Extract the (x, y) coordinate from the center of the cell holding the provided text.  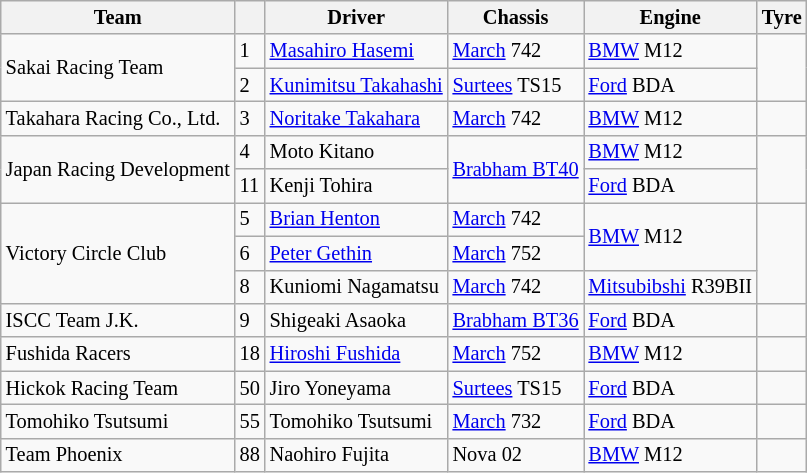
5 (250, 219)
8 (250, 287)
88 (250, 455)
Shigeaki Asaoka (356, 320)
Japan Racing Development (118, 168)
3 (250, 118)
Moto Kitano (356, 152)
Takahara Racing Co., Ltd. (118, 118)
Kuniomi Nagamatsu (356, 287)
Kunimitsu Takahashi (356, 85)
50 (250, 388)
Victory Circle Club (118, 252)
55 (250, 421)
9 (250, 320)
Jiro Yoneyama (356, 388)
Brabham BT36 (516, 320)
Brian Henton (356, 219)
Mitsubibshi R39BII (670, 287)
ISCC Team J.K. (118, 320)
Team Phoenix (118, 455)
6 (250, 253)
Brabham BT40 (516, 168)
March 732 (516, 421)
11 (250, 186)
Nova 02 (516, 455)
Engine (670, 17)
Noritake Takahara (356, 118)
Naohiro Fujita (356, 455)
1 (250, 51)
Fushida Racers (118, 354)
18 (250, 354)
4 (250, 152)
Chassis (516, 17)
Masahiro Hasemi (356, 51)
Kenji Tohira (356, 186)
Team (118, 17)
Hiroshi Fushida (356, 354)
Tyre (782, 17)
Driver (356, 17)
Sakai Racing Team (118, 68)
Peter Gethin (356, 253)
2 (250, 85)
Hickok Racing Team (118, 388)
